Capture the cell that displays the provided text and extract its (x, y) central coordinate. 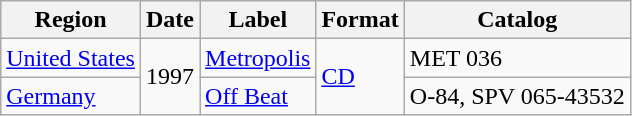
MET 036 (517, 58)
1997 (170, 77)
Off Beat (258, 96)
Format (360, 20)
Label (258, 20)
Catalog (517, 20)
Date (170, 20)
CD (360, 77)
Metropolis (258, 58)
Germany (71, 96)
Region (71, 20)
United States (71, 58)
O-84, SPV 065-43532 (517, 96)
